Find where the given text appears and provide that cell's center as (x, y) coordinate. 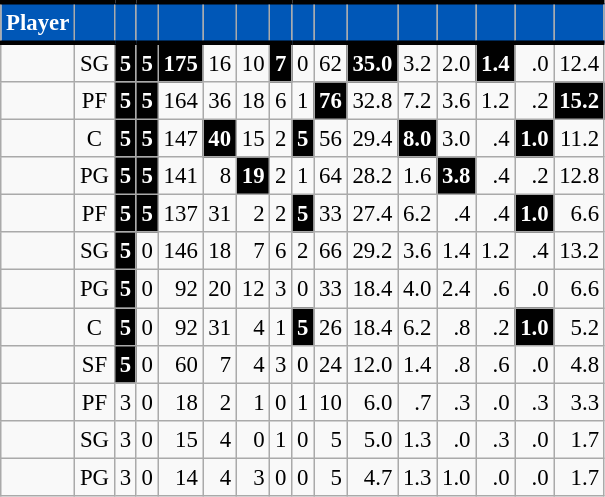
29.2 (372, 251)
8.0 (418, 139)
19 (252, 176)
32.8 (372, 101)
141 (180, 176)
137 (180, 214)
.7 (418, 402)
29.4 (372, 139)
3.2 (418, 62)
4.7 (372, 477)
11.2 (579, 139)
12 (252, 289)
175 (180, 62)
26 (330, 327)
36 (220, 101)
4.0 (418, 289)
16 (220, 62)
1.6 (418, 176)
3.8 (456, 176)
147 (180, 139)
62 (330, 62)
13.2 (579, 251)
8 (220, 176)
20 (220, 289)
66 (330, 251)
35.0 (372, 62)
24 (330, 364)
27.4 (372, 214)
76 (330, 101)
3.3 (579, 402)
28.2 (372, 176)
40 (220, 139)
15.2 (579, 101)
SF (95, 364)
64 (330, 176)
5.0 (372, 439)
56 (330, 139)
6.0 (372, 402)
146 (180, 251)
12.4 (579, 62)
5.2 (579, 327)
2.4 (456, 289)
2.0 (456, 62)
12.0 (372, 364)
7.2 (418, 101)
3.0 (456, 139)
4.8 (579, 364)
12.8 (579, 176)
Player (38, 22)
14 (180, 477)
164 (180, 101)
60 (180, 364)
